Locate the cell with the specified text and output its [X, Y] center coordinate. 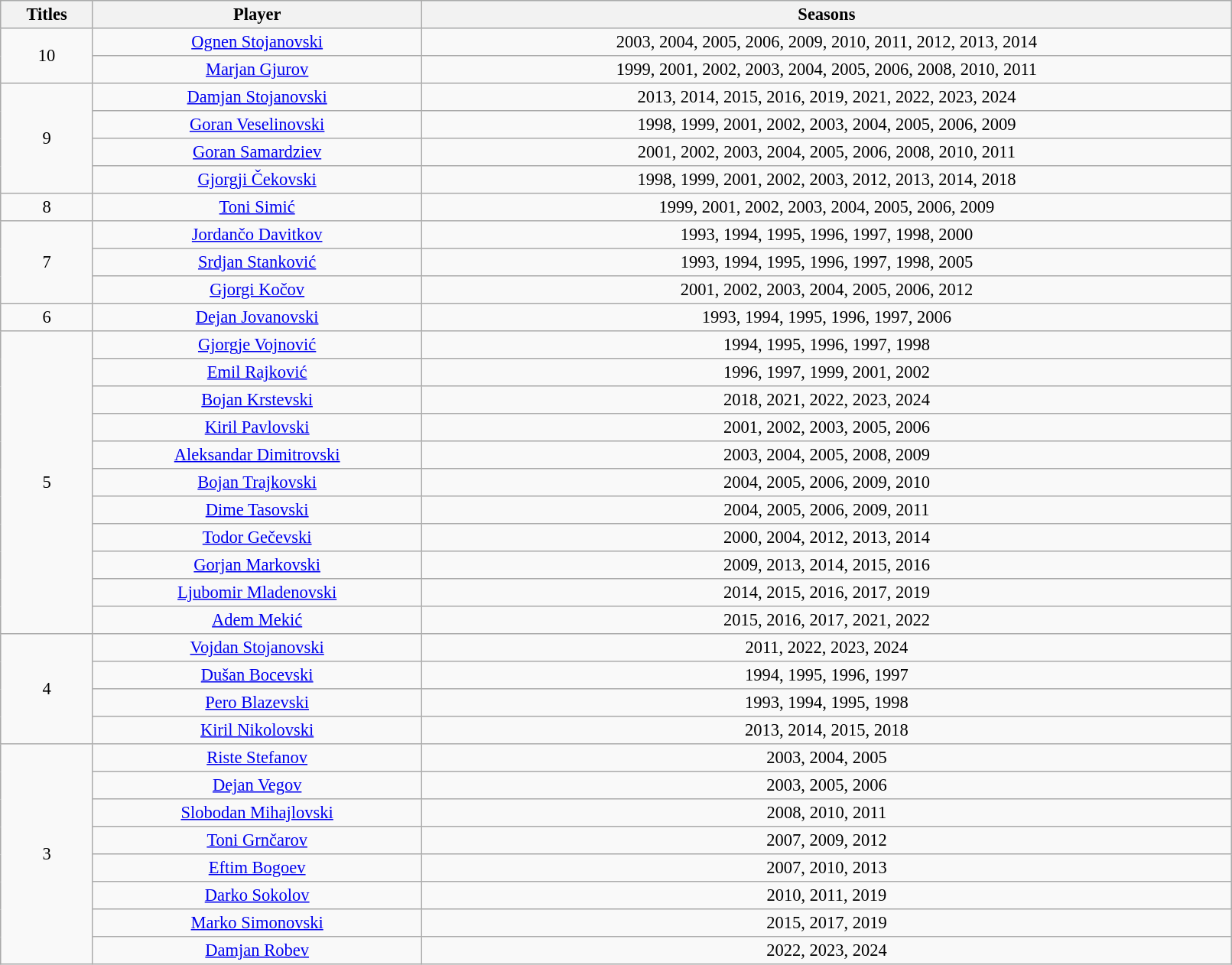
Bojan Krstevski [257, 400]
1996, 1997, 1999, 2001, 2002 [827, 372]
Kiril Pavlovski [257, 427]
Toni Simić [257, 207]
Gorjan Markovski [257, 565]
2001, 2002, 2003, 2004, 2005, 2006, 2012 [827, 290]
Dime Tasovski [257, 510]
1993, 1994, 1995, 1996, 1997, 1998, 2000 [827, 235]
Bojan Trajkovski [257, 482]
1993, 1994, 1995, 1996, 1997, 2006 [827, 317]
1999, 2001, 2002, 2003, 2004, 2005, 2006, 2008, 2010, 2011 [827, 70]
2007, 2010, 2013 [827, 868]
9 [47, 138]
6 [47, 317]
2007, 2009, 2012 [827, 840]
2018, 2021, 2022, 2023, 2024 [827, 400]
1998, 1999, 2001, 2002, 2003, 2012, 2013, 2014, 2018 [827, 180]
2003, 2004, 2005, 2006, 2009, 2010, 2011, 2012, 2013, 2014 [827, 42]
Damjan Stojanovski [257, 97]
2013, 2014, 2015, 2018 [827, 730]
2004, 2005, 2006, 2009, 2011 [827, 510]
2003, 2004, 2005, 2008, 2009 [827, 455]
1994, 1995, 1996, 1997, 1998 [827, 345]
2009, 2013, 2014, 2015, 2016 [827, 565]
Dejan Jovanovski [257, 317]
Titles [47, 15]
Srdjan Stanković [257, 262]
Gjorgi Kočov [257, 290]
1993, 1994, 1995, 1996, 1997, 1998, 2005 [827, 262]
2003, 2004, 2005 [827, 758]
Darko Sokolov [257, 895]
2003, 2005, 2006 [827, 785]
1999, 2001, 2002, 2003, 2004, 2005, 2006, 2009 [827, 207]
2014, 2015, 2016, 2017, 2019 [827, 593]
Gjorgje Vojnović [257, 345]
2015, 2016, 2017, 2021, 2022 [827, 620]
2001, 2002, 2003, 2004, 2005, 2006, 2008, 2010, 2011 [827, 152]
2015, 2017, 2019 [827, 923]
Eftim Bogoev [257, 868]
2000, 2004, 2012, 2013, 2014 [827, 538]
Vojdan Stojanovski [257, 648]
1993, 1994, 1995, 1998 [827, 703]
Riste Stefanov [257, 758]
3 [47, 854]
Aleksandar Dimitrovski [257, 455]
Ognen Stojanovski [257, 42]
Toni Grnčarov [257, 840]
Seasons [827, 15]
Todor Gečevski [257, 538]
2013, 2014, 2015, 2016, 2019, 2021, 2022, 2023, 2024 [827, 97]
Marjan Gjurov [257, 70]
Pero Blazevski [257, 703]
Gjorgji Čekovski [257, 180]
7 [47, 262]
2022, 2023, 2024 [827, 950]
2011, 2022, 2023, 2024 [827, 648]
Goran Veselinovski [257, 125]
Player [257, 15]
Emil Rajković [257, 372]
8 [47, 207]
Dušan Bocevski [257, 675]
5 [47, 482]
Dejan Vegov [257, 785]
1998, 1999, 2001, 2002, 2003, 2004, 2005, 2006, 2009 [827, 125]
2008, 2010, 2011 [827, 813]
Jordančo Davitkov [257, 235]
1994, 1995, 1996, 1997 [827, 675]
Slobodan Mihajlovski [257, 813]
Marko Simonovski [257, 923]
Ljubomir Mladenovski [257, 593]
2004, 2005, 2006, 2009, 2010 [827, 482]
10 [47, 56]
2010, 2011, 2019 [827, 895]
Damjan Robev [257, 950]
Adem Mekić [257, 620]
4 [47, 689]
2001, 2002, 2003, 2005, 2006 [827, 427]
Kiril Nikolovski [257, 730]
Goran Samardziev [257, 152]
